Identify which cell holds the provided text, then report its [X, Y] central coordinate. 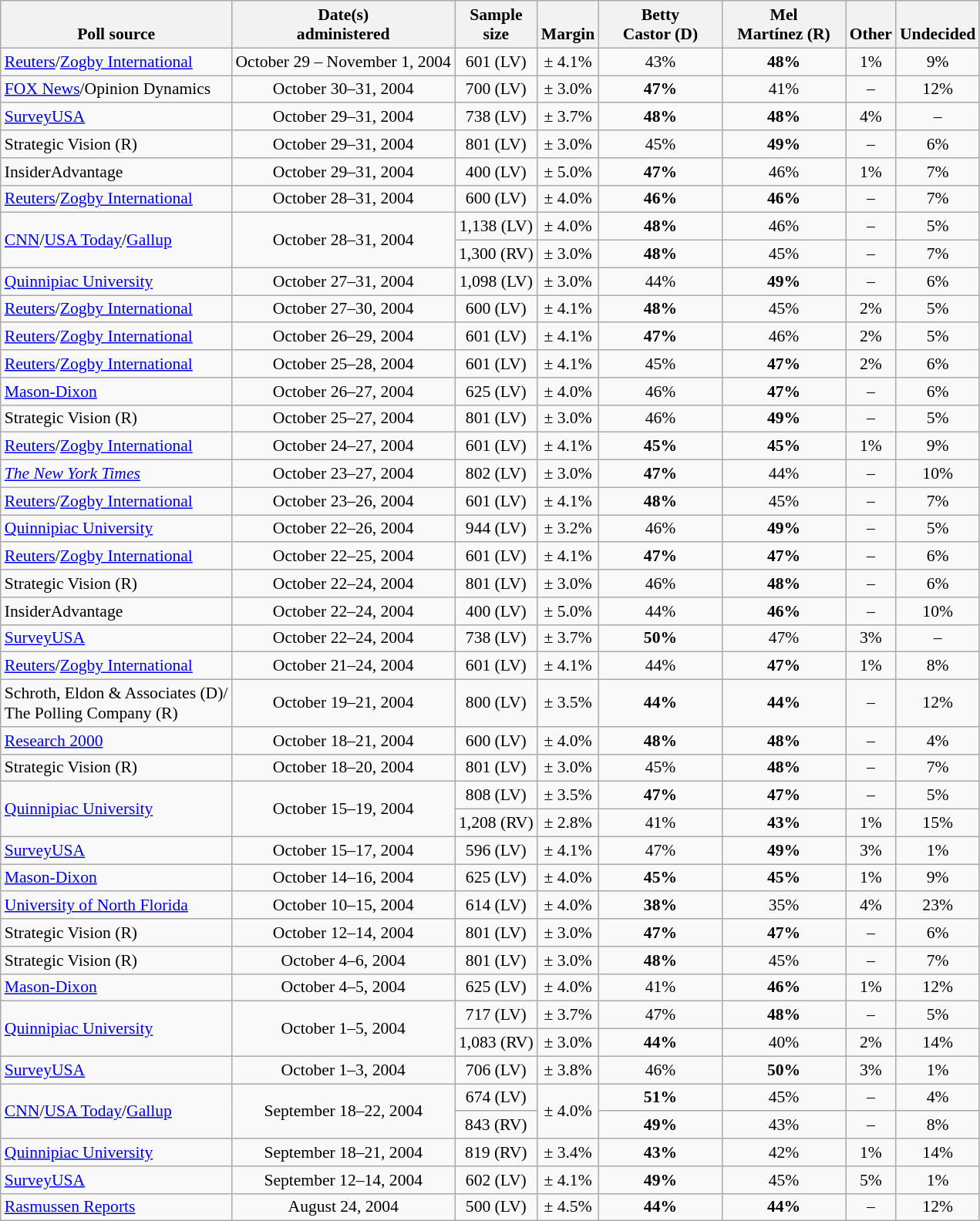
October 4–6, 2004 [343, 960]
August 24, 2004 [343, 1207]
MelMartínez (R) [784, 25]
602 (LV) [497, 1180]
BettyCastor (D) [660, 25]
Schroth, Eldon & Associates (D)/The Polling Company (R) [116, 703]
717 (LV) [497, 1015]
944 (LV) [497, 529]
802 (LV) [497, 474]
614 (LV) [497, 906]
October 18–20, 2004 [343, 768]
Research 2000 [116, 741]
October 27–31, 2004 [343, 281]
Date(s)administered [343, 25]
October 19–21, 2004 [343, 703]
700 (LV) [497, 89]
October 12–14, 2004 [343, 933]
October 22–26, 2004 [343, 529]
Undecided [938, 25]
1,098 (LV) [497, 281]
± 3.8% [568, 1070]
October 18–21, 2004 [343, 741]
October 24–27, 2004 [343, 446]
FOX News/Opinion Dynamics [116, 89]
October 27–30, 2004 [343, 309]
October 10–15, 2004 [343, 906]
October 25–27, 2004 [343, 419]
October 26–27, 2004 [343, 392]
October 15–19, 2004 [343, 809]
Rasmussen Reports [116, 1207]
596 (LV) [497, 850]
38% [660, 906]
September 18–22, 2004 [343, 1112]
October 26–29, 2004 [343, 337]
674 (LV) [497, 1098]
October 1–3, 2004 [343, 1070]
University of North Florida [116, 906]
October 15–17, 2004 [343, 850]
October 30–31, 2004 [343, 89]
23% [938, 906]
35% [784, 906]
Samplesize [497, 25]
October 23–26, 2004 [343, 501]
± 2.8% [568, 823]
819 (RV) [497, 1152]
October 25–28, 2004 [343, 364]
October 1–5, 2004 [343, 1028]
40% [784, 1043]
October 14–16, 2004 [343, 878]
Poll source [116, 25]
Other [871, 25]
51% [660, 1098]
± 3.2% [568, 529]
706 (LV) [497, 1070]
500 (LV) [497, 1207]
42% [784, 1152]
1,300 (RV) [497, 254]
15% [938, 823]
September 12–14, 2004 [343, 1180]
October 22–25, 2004 [343, 557]
1,208 (RV) [497, 823]
± 4.5% [568, 1207]
Margin [568, 25]
1,138 (LV) [497, 227]
800 (LV) [497, 703]
The New York Times [116, 474]
843 (RV) [497, 1125]
October 23–27, 2004 [343, 474]
808 (LV) [497, 795]
October 29 – November 1, 2004 [343, 62]
September 18–21, 2004 [343, 1152]
October 21–24, 2004 [343, 666]
± 3.4% [568, 1152]
October 4–5, 2004 [343, 987]
1,083 (RV) [497, 1043]
